Scan for the cell matching the given text and deliver its [X, Y] coordinate at center. 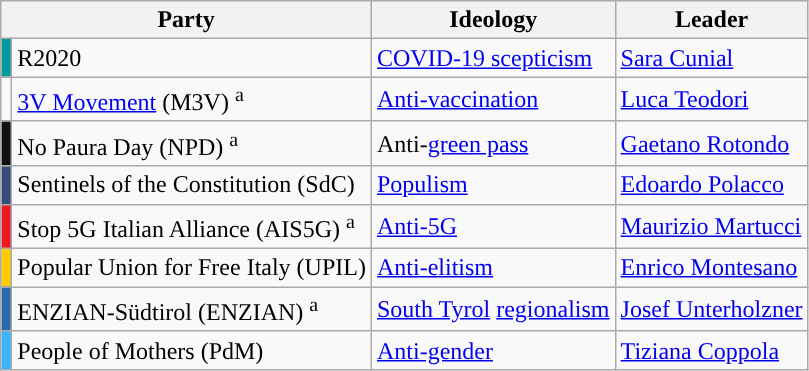
South Tyrol regionalism [493, 310]
R2020 [192, 58]
Gaetano Rotondo [712, 144]
ENZIAN-Südtirol (ENZIAN) a [192, 310]
Party [186, 20]
Sara Cunial [712, 58]
Sentinels of the Constitution (SdC) [192, 185]
Enrico Montesano [712, 268]
Luca Teodori [712, 100]
Popular Union for Free Italy (UPIL) [192, 268]
Anti-vaccination [493, 100]
Maurizio Martucci [712, 226]
3V Movement (M3V) a [192, 100]
Anti-elitism [493, 268]
Anti-green pass [493, 144]
Anti-5G [493, 226]
No Paura Day (NPD) a [192, 144]
Leader [712, 20]
Josef Unterholzner [712, 310]
People of Mothers (PdM) [192, 350]
Ideology [493, 20]
Edoardo Polacco [712, 185]
COVID-19 scepticism [493, 58]
Populism [493, 185]
Stop 5G Italian Alliance (AIS5G) a [192, 226]
Tiziana Coppola [712, 350]
Anti-gender [493, 350]
